Locate the cell with the specified text and output its [x, y] center coordinate. 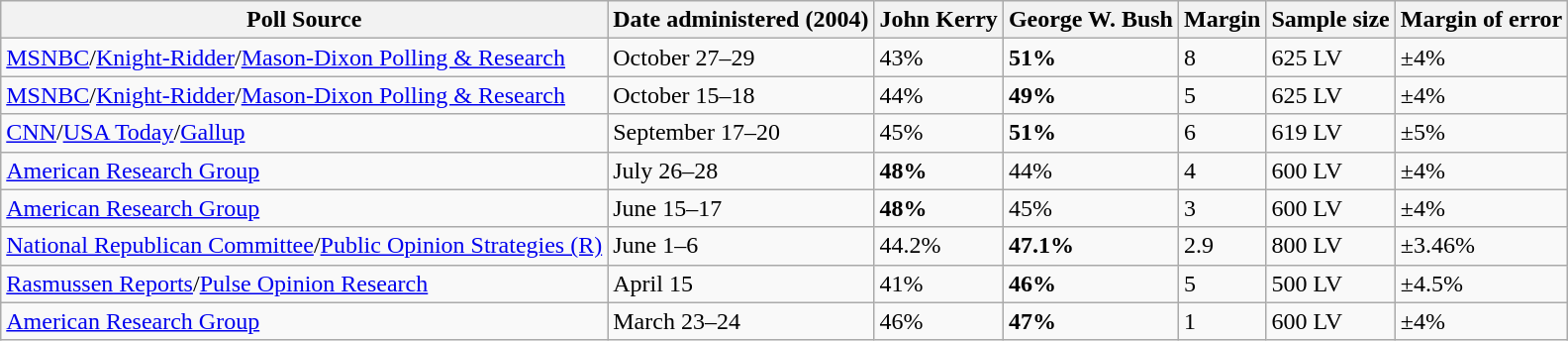
44.2% [938, 246]
2.9 [1222, 246]
July 26–28 [740, 170]
±4.5% [1481, 284]
Poll Source [305, 20]
4 [1222, 170]
500 LV [1330, 284]
National Republican Committee/Public Opinion Strategies (R) [305, 246]
George W. Bush [1091, 20]
6 [1222, 133]
800 LV [1330, 246]
43% [938, 57]
8 [1222, 57]
October 15–18 [740, 95]
September 17–20 [740, 133]
47.1% [1091, 246]
47% [1091, 321]
1 [1222, 321]
49% [1091, 95]
±3.46% [1481, 246]
John Kerry [938, 20]
March 23–24 [740, 321]
Margin [1222, 20]
Sample size [1330, 20]
June 1–6 [740, 246]
October 27–29 [740, 57]
3 [1222, 208]
Date administered (2004) [740, 20]
Rasmussen Reports/Pulse Opinion Research [305, 284]
June 15–17 [740, 208]
±5% [1481, 133]
April 15 [740, 284]
Margin of error [1481, 20]
CNN/USA Today/Gallup [305, 133]
41% [938, 284]
619 LV [1330, 133]
